Return the (x, y) coordinate for the center point of the cell that contains the specified text.  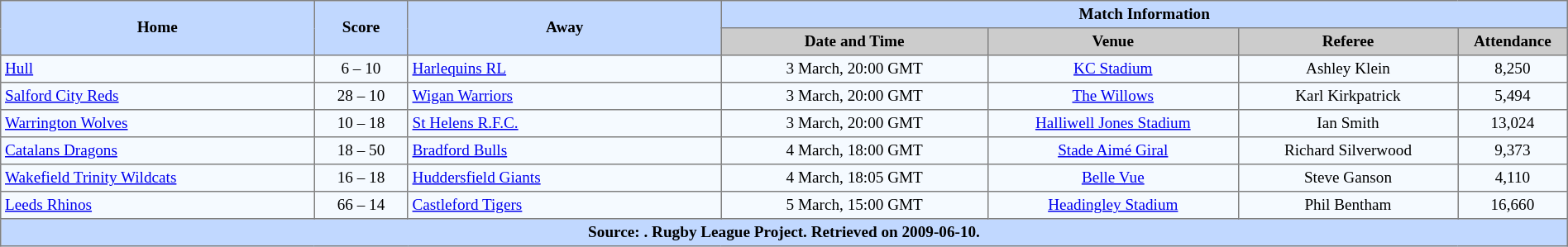
Huddersfield Giants (564, 178)
4,110 (1513, 178)
Halliwell Jones Stadium (1113, 124)
Belle Vue (1113, 178)
Stade Aimé Giral (1113, 150)
Headingley Stadium (1113, 205)
Wakefield Trinity Wildcats (157, 178)
Ian Smith (1348, 124)
KC Stadium (1113, 69)
Catalans Dragons (157, 150)
8,250 (1513, 69)
13,024 (1513, 124)
10 – 18 (361, 124)
16,660 (1513, 205)
Karl Kirkpatrick (1348, 96)
The Willows (1113, 96)
Steve Ganson (1348, 178)
66 – 14 (361, 205)
Warrington Wolves (157, 124)
Referee (1348, 41)
Hull (157, 69)
18 – 50 (361, 150)
Date and Time (854, 41)
Source: . Rugby League Project. Retrieved on 2009-06-10. (784, 233)
Richard Silverwood (1348, 150)
Phil Bentham (1348, 205)
Match Information (1145, 15)
Ashley Klein (1348, 69)
Leeds Rhinos (157, 205)
6 – 10 (361, 69)
4 March, 18:05 GMT (854, 178)
4 March, 18:00 GMT (854, 150)
St Helens R.F.C. (564, 124)
16 – 18 (361, 178)
28 – 10 (361, 96)
9,373 (1513, 150)
Score (361, 28)
Wigan Warriors (564, 96)
Harlequins RL (564, 69)
Home (157, 28)
Salford City Reds (157, 96)
Venue (1113, 41)
5 March, 15:00 GMT (854, 205)
Away (564, 28)
5,494 (1513, 96)
Attendance (1513, 41)
Bradford Bulls (564, 150)
Castleford Tigers (564, 205)
